Find where the given text appears and provide that cell's center as [X, Y] coordinate. 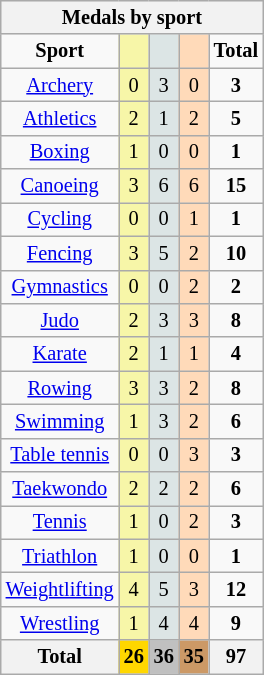
35 [194, 657]
9 [236, 623]
Wrestling [60, 623]
Rowing [60, 388]
Weightlifting [60, 589]
Triathlon [60, 556]
Tennis [60, 522]
Medals by sport [132, 17]
12 [236, 589]
Taekwondo [60, 489]
Swimming [60, 421]
26 [134, 657]
Boxing [60, 152]
97 [236, 657]
Athletics [60, 118]
10 [236, 253]
15 [236, 186]
Archery [60, 85]
Table tennis [60, 455]
Karate [60, 354]
Judo [60, 320]
Sport [60, 51]
Canoeing [60, 186]
36 [164, 657]
Gymnastics [60, 287]
Cycling [60, 219]
Fencing [60, 253]
